Return the [x, y] coordinate for the center point of the cell that contains the specified text.  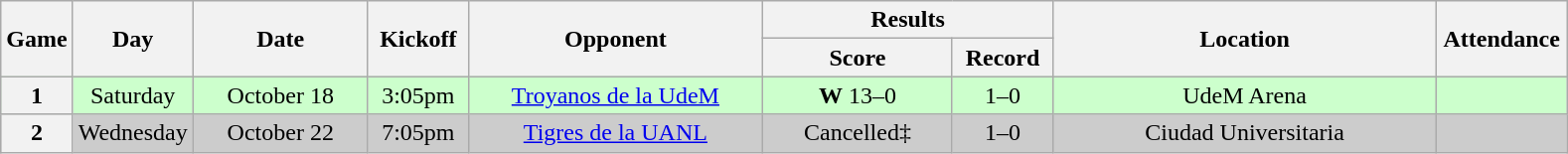
Record [1002, 58]
Score [857, 58]
1 [37, 95]
Results [907, 20]
W 13–0 [857, 95]
Cancelled‡ [857, 133]
3:05pm [417, 95]
Game [37, 39]
Attendance [1502, 39]
October 22 [280, 133]
Day [133, 39]
Opponent [615, 39]
Location [1245, 39]
Troyanos de la UdeM [615, 95]
UdeM Arena [1245, 95]
Tigres de la UANL [615, 133]
Date [280, 39]
Wednesday [133, 133]
Kickoff [417, 39]
2 [37, 133]
Ciudad Universitaria [1245, 133]
Saturday [133, 95]
7:05pm [417, 133]
October 18 [280, 95]
